Pinpoint the cell where the given text exists, returning its (X, Y) midpoint coordinate. 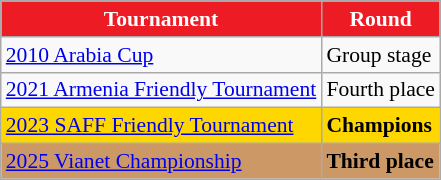
Tournament (162, 19)
2010 Arabia Cup (162, 55)
Third place (380, 162)
Champions (380, 126)
2021 Armenia Friendly Tournament (162, 90)
2023 SAFF Friendly Tournament (162, 126)
Round (380, 19)
Group stage (380, 55)
2025 Vianet Championship (162, 162)
Fourth place (380, 90)
